Extract the [x, y] coordinate from the center of the cell holding the provided text.  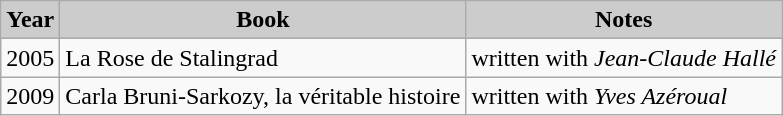
La Rose de Stalingrad [263, 58]
written with Jean-Claude Hallé [624, 58]
Notes [624, 20]
2005 [30, 58]
2009 [30, 96]
Year [30, 20]
written with Yves Azéroual [624, 96]
Book [263, 20]
Carla Bruni-Sarkozy, la véritable histoire [263, 96]
